Locate the cell with the specified text and output its (X, Y) center coordinate. 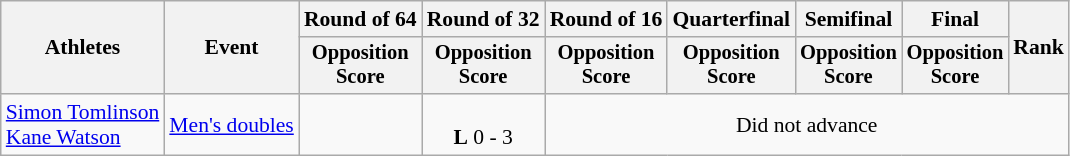
Simon TomlinsonKane Watson (83, 124)
Semifinal (848, 19)
Round of 16 (606, 19)
Athletes (83, 48)
Quarterfinal (731, 19)
L 0 - 3 (484, 124)
Round of 64 (360, 19)
Did not advance (807, 124)
Final (956, 19)
Rank (1038, 48)
Event (232, 48)
Men's doubles (232, 124)
Round of 32 (484, 19)
